Determine the (X, Y) coordinate at the center of the cell enclosing the given text.  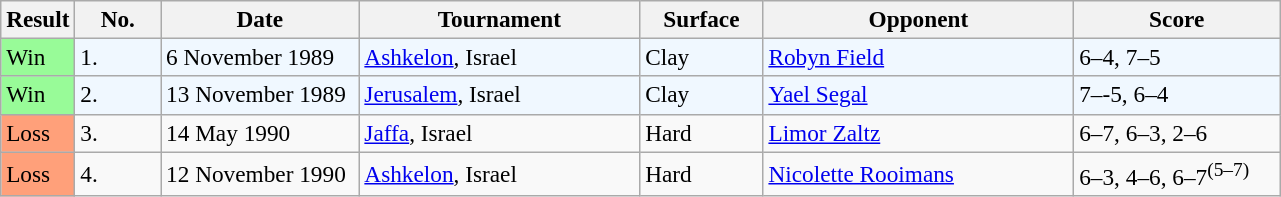
4. (118, 173)
6–7, 6–3, 2–6 (1177, 133)
1. (118, 57)
7–-5, 6–4 (1177, 95)
Opponent (918, 19)
Score (1177, 19)
Jaffa, Israel (500, 133)
14 May 1990 (260, 133)
Tournament (500, 19)
Date (260, 19)
6–4, 7–5 (1177, 57)
Limor Zaltz (918, 133)
No. (118, 19)
12 November 1990 (260, 173)
6 November 1989 (260, 57)
Surface (702, 19)
Result (38, 19)
6–3, 4–6, 6–7(5–7) (1177, 173)
Robyn Field (918, 57)
13 November 1989 (260, 95)
Nicolette Rooimans (918, 173)
3. (118, 133)
Yael Segal (918, 95)
2. (118, 95)
Jerusalem, Israel (500, 95)
